Search for the cell housing the specified text and yield its [x, y] center coordinate. 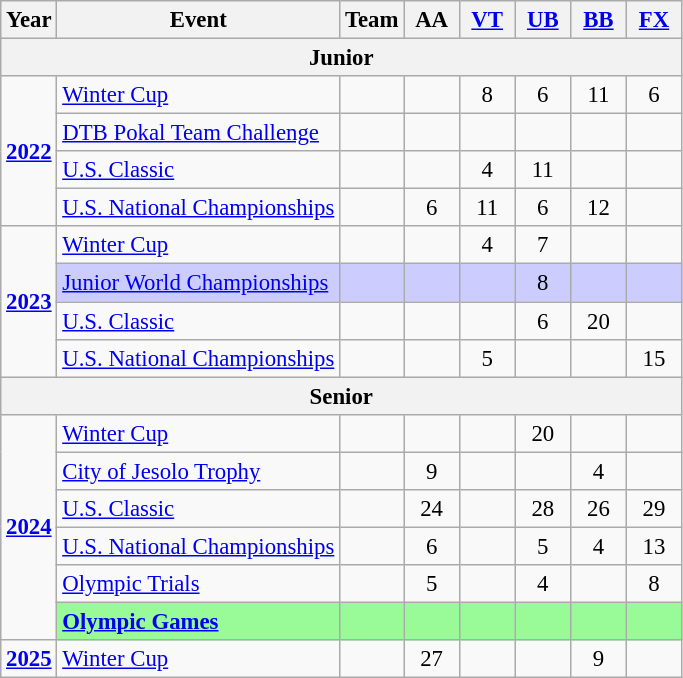
29 [654, 509]
15 [654, 358]
13 [654, 546]
26 [599, 509]
Junior World Championships [198, 283]
7 [543, 245]
Event [198, 20]
12 [599, 208]
24 [432, 509]
27 [432, 659]
Year [29, 20]
Junior [342, 58]
FX [654, 20]
2022 [29, 151]
2025 [29, 659]
Team [372, 20]
BB [599, 20]
City of Jesolo Trophy [198, 471]
Senior [342, 396]
UB [543, 20]
AA [432, 20]
2023 [29, 301]
Olympic Trials [198, 584]
28 [543, 509]
Olympic Games [198, 621]
DTB Pokal Team Challenge [198, 133]
VT [487, 20]
2024 [29, 527]
